Capture the cell that displays the provided text and extract its [X, Y] central coordinate. 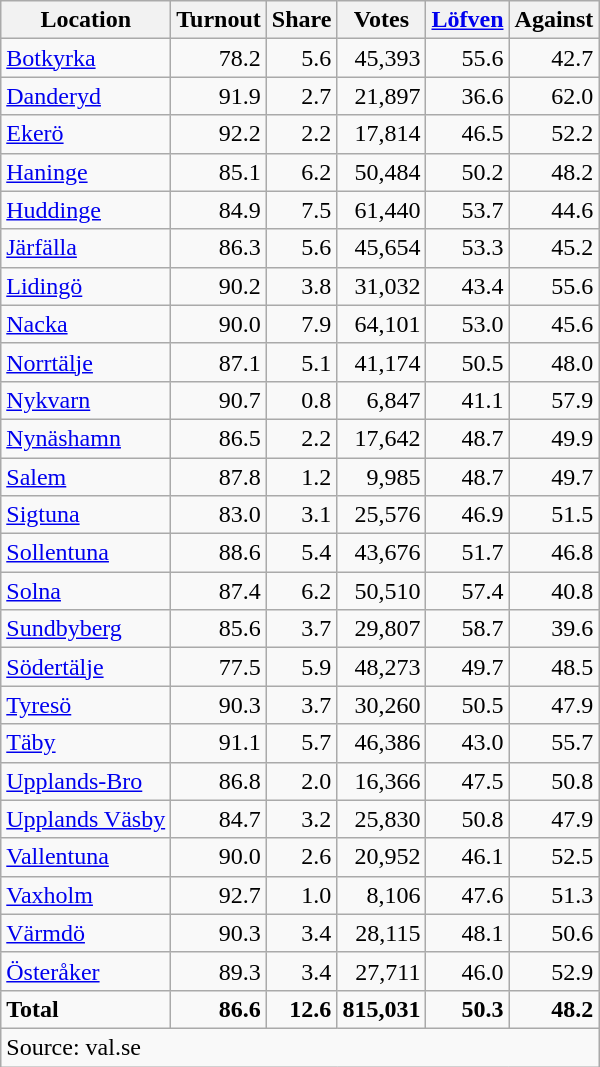
49.9 [554, 438]
Source: val.se [300, 1047]
39.6 [554, 629]
2.7 [302, 96]
Share [302, 20]
87.1 [219, 362]
3.8 [302, 286]
43,676 [382, 553]
Total [86, 1009]
2.6 [302, 857]
42.7 [554, 58]
51.3 [554, 895]
90.7 [219, 400]
86.8 [219, 781]
85.1 [219, 172]
46.9 [468, 515]
Tyresö [86, 705]
88.6 [219, 553]
3.2 [302, 819]
Täby [86, 743]
Botkyrka [86, 58]
57.9 [554, 400]
3.1 [302, 515]
86.6 [219, 1009]
5.4 [302, 553]
43.0 [468, 743]
52.9 [554, 971]
30,260 [382, 705]
46.0 [468, 971]
Danderyd [86, 96]
Haninge [86, 172]
48,273 [382, 667]
84.9 [219, 210]
53.3 [468, 248]
64,101 [382, 324]
21,897 [382, 96]
Löfven [468, 20]
1.0 [302, 895]
31,032 [382, 286]
Upplands-Bro [86, 781]
52.2 [554, 134]
6,847 [382, 400]
87.8 [219, 477]
51.5 [554, 515]
Järfälla [86, 248]
61,440 [382, 210]
92.2 [219, 134]
50.2 [468, 172]
50,484 [382, 172]
Solna [86, 591]
20,952 [382, 857]
Salem [86, 477]
2.0 [302, 781]
78.2 [219, 58]
91.1 [219, 743]
29,807 [382, 629]
7.9 [302, 324]
46.5 [468, 134]
87.4 [219, 591]
53.0 [468, 324]
45,393 [382, 58]
Votes [382, 20]
17,814 [382, 134]
47.6 [468, 895]
57.4 [468, 591]
815,031 [382, 1009]
91.9 [219, 96]
Norrtälje [86, 362]
47.5 [468, 781]
50.3 [468, 1009]
48.1 [468, 933]
45.2 [554, 248]
90.2 [219, 286]
1.2 [302, 477]
0.8 [302, 400]
Upplands Väsby [86, 819]
44.6 [554, 210]
58.7 [468, 629]
86.5 [219, 438]
48.0 [554, 362]
Sigtuna [86, 515]
52.5 [554, 857]
Värmdö [86, 933]
Huddinge [86, 210]
86.3 [219, 248]
28,115 [382, 933]
17,642 [382, 438]
Nykvarn [86, 400]
Vaxholm [86, 895]
45,654 [382, 248]
53.7 [468, 210]
85.6 [219, 629]
Turnout [219, 20]
8,106 [382, 895]
7.5 [302, 210]
25,830 [382, 819]
41.1 [468, 400]
50,510 [382, 591]
84.7 [219, 819]
16,366 [382, 781]
41,174 [382, 362]
77.5 [219, 667]
83.0 [219, 515]
40.8 [554, 591]
Nacka [86, 324]
36.6 [468, 96]
89.3 [219, 971]
Österåker [86, 971]
Södertälje [86, 667]
48.5 [554, 667]
92.7 [219, 895]
Sollentuna [86, 553]
Nynäshamn [86, 438]
46.8 [554, 553]
46,386 [382, 743]
5.7 [302, 743]
12.6 [302, 1009]
Location [86, 20]
Vallentuna [86, 857]
Lidingö [86, 286]
Sundbyberg [86, 629]
9,985 [382, 477]
62.0 [554, 96]
45.6 [554, 324]
25,576 [382, 515]
5.9 [302, 667]
55.7 [554, 743]
Ekerö [86, 134]
Against [554, 20]
46.1 [468, 857]
5.1 [302, 362]
27,711 [382, 971]
51.7 [468, 553]
50.6 [554, 933]
43.4 [468, 286]
